Output the [X, Y] coordinate of the center of the cell containing the given text.  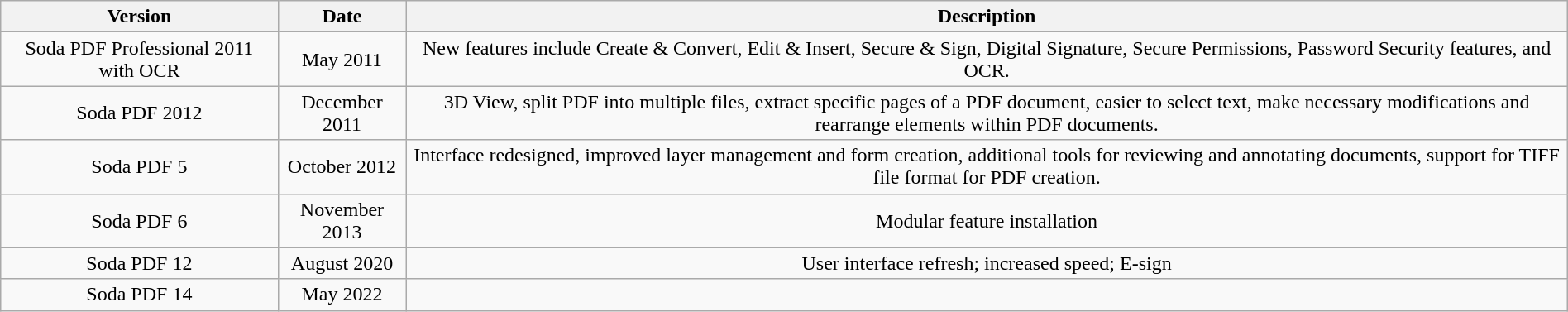
New features include Create & Convert, Edit & Insert, Secure & Sign, Digital Signature, Secure Permissions, Password Security features, and OCR. [987, 60]
Modular feature installation [987, 220]
Soda PDF 6 [139, 220]
October 2012 [342, 167]
May 2011 [342, 60]
Description [987, 17]
Soda PDF Professional 2011 with OCR [139, 60]
May 2022 [342, 295]
Soda PDF 12 [139, 263]
Date [342, 17]
Version [139, 17]
December 2011 [342, 113]
August 2020 [342, 263]
November 2013 [342, 220]
Soda PDF 2012 [139, 113]
Soda PDF 5 [139, 167]
Soda PDF 14 [139, 295]
User interface refresh; increased speed; E-sign [987, 263]
